Provide the [X, Y] coordinate of the cell's center where the given text is located.  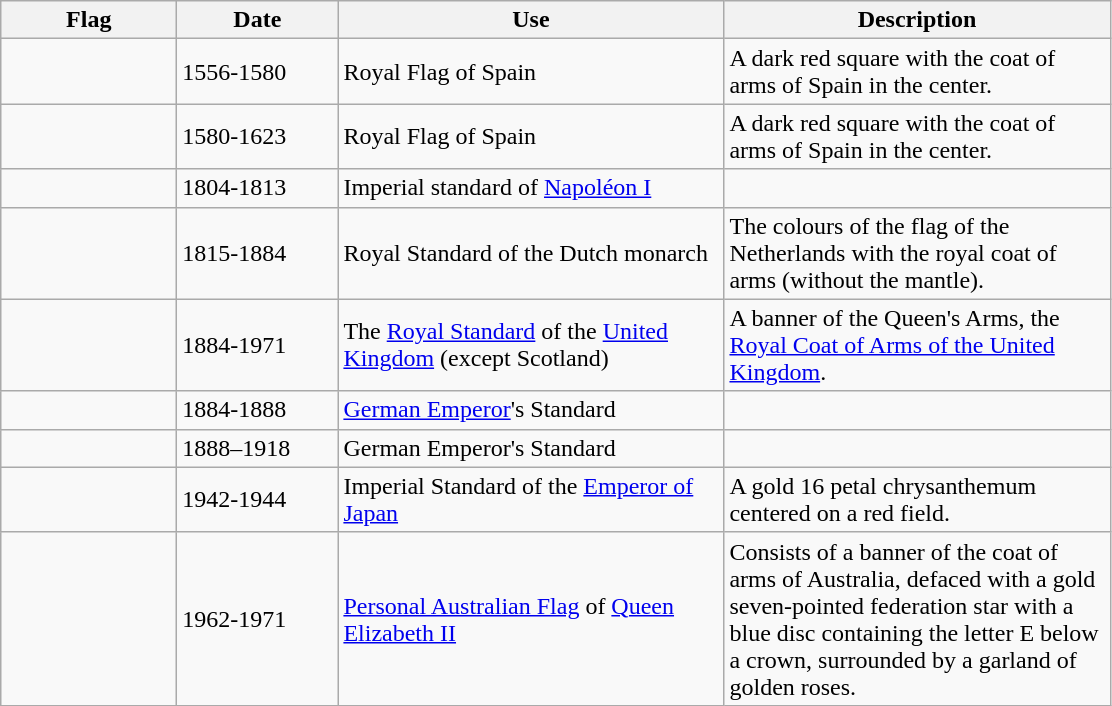
1884-1888 [258, 410]
Description [917, 20]
The Royal Standard of the United Kingdom (except Scotland) [531, 345]
1962-1971 [258, 618]
Use [531, 20]
1815-1884 [258, 253]
A gold 16 petal chrysanthemum centered on a red field. [917, 500]
1556-1580 [258, 72]
Royal Standard of the Dutch monarch [531, 253]
1888–1918 [258, 448]
1942-1944 [258, 500]
A banner of the Queen's Arms, the Royal Coat of Arms of the United Kingdom. [917, 345]
Imperial standard of Napoléon I [531, 188]
Imperial Standard of the Emperor of Japan [531, 500]
1884-1971 [258, 345]
Flag [89, 20]
1804-1813 [258, 188]
The colours of the flag of the Netherlands with the royal coat of arms (without the mantle). [917, 253]
Date [258, 20]
1580-1623 [258, 136]
Personal Australian Flag of Queen Elizabeth II [531, 618]
